Pinpoint the cell where the given text exists, returning its [X, Y] midpoint coordinate. 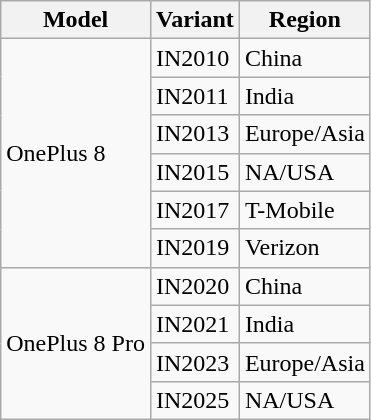
IN2013 [194, 134]
IN2020 [194, 286]
Verizon [304, 248]
IN2017 [194, 210]
IN2019 [194, 248]
IN2023 [194, 362]
IN2025 [194, 400]
IN2021 [194, 324]
IN2010 [194, 58]
T-Mobile [304, 210]
Model [76, 20]
Region [304, 20]
IN2011 [194, 96]
OnePlus 8 Pro [76, 343]
IN2015 [194, 172]
Variant [194, 20]
OnePlus 8 [76, 153]
